Return the [X, Y] coordinate for the center point of the cell that contains the specified text.  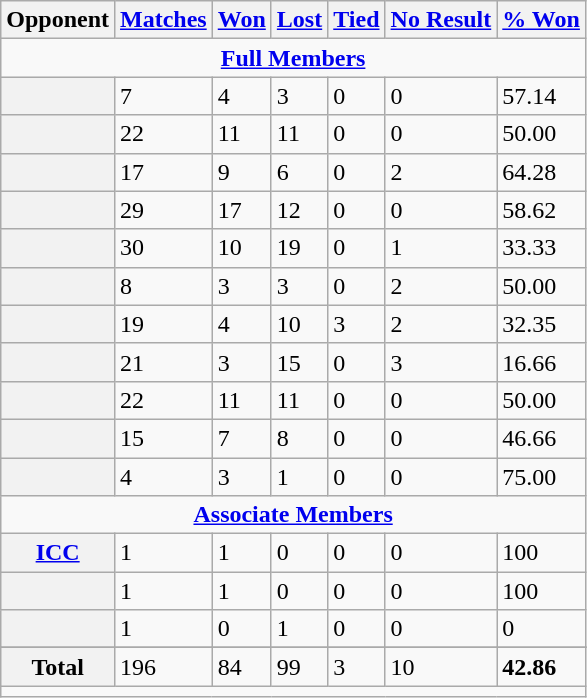
75.00 [542, 477]
No Result [441, 20]
9 [242, 172]
64.28 [542, 172]
58.62 [542, 210]
57.14 [542, 96]
Opponent [58, 20]
Lost [299, 20]
16.66 [542, 362]
6 [299, 172]
ICC [58, 553]
46.66 [542, 438]
Full Members [294, 58]
30 [164, 248]
Associate Members [294, 515]
Won [242, 20]
29 [164, 210]
% Won [542, 20]
196 [164, 667]
99 [299, 667]
21 [164, 362]
Matches [164, 20]
33.33 [542, 248]
12 [299, 210]
42.86 [542, 667]
Total [58, 667]
Tied [356, 20]
32.35 [542, 324]
84 [242, 667]
